Search for the cell housing the specified text and yield its (X, Y) center coordinate. 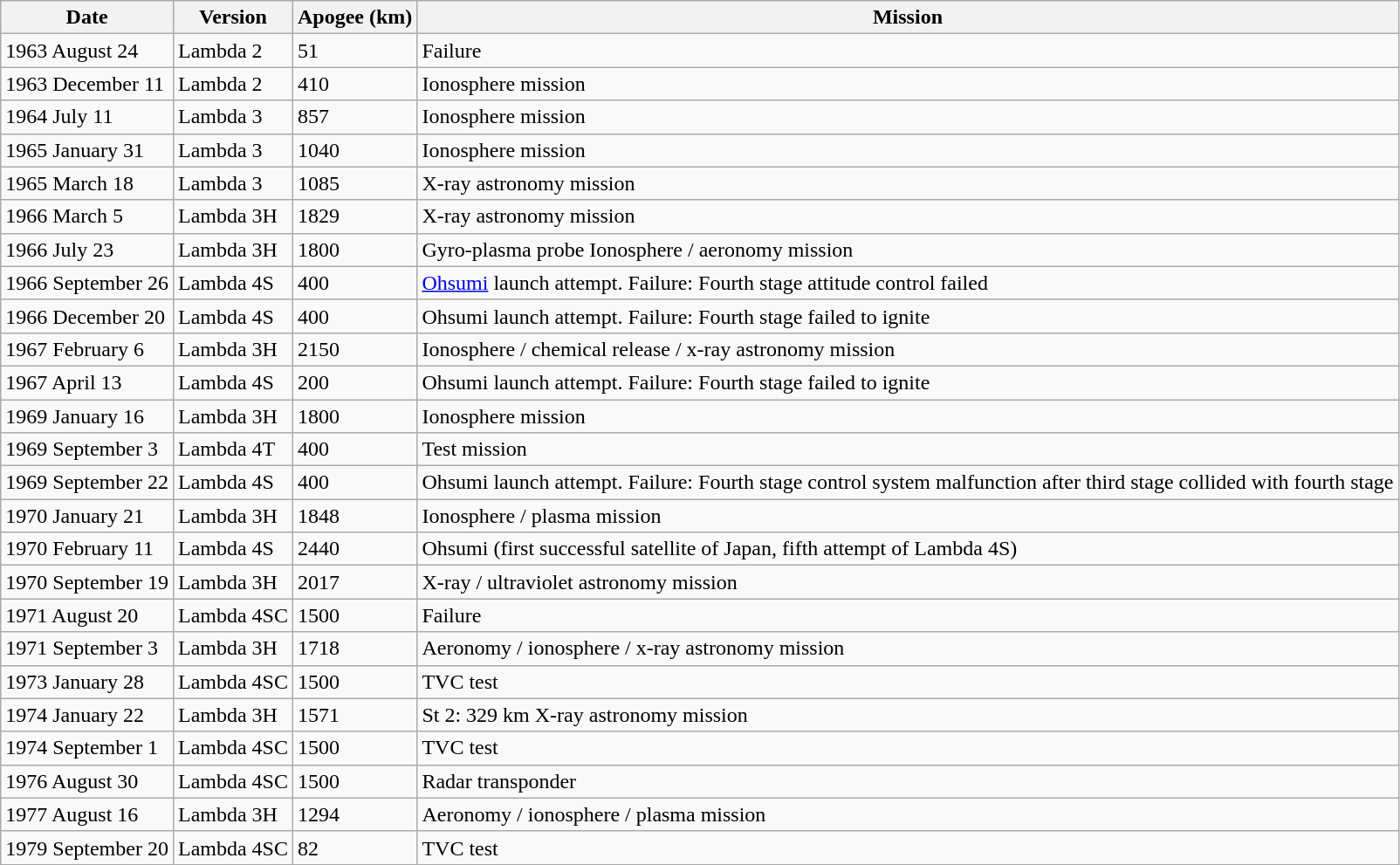
1966 December 20 (87, 316)
Aeronomy / ionosphere / plasma mission (908, 814)
Test mission (908, 450)
St 2: 329 km X-ray astronomy mission (908, 715)
1969 September 3 (87, 450)
1965 March 18 (87, 183)
Radar transponder (908, 781)
1970 January 21 (87, 516)
1085 (355, 183)
1967 April 13 (87, 382)
Version (232, 17)
Mission (908, 17)
410 (355, 84)
Date (87, 17)
857 (355, 117)
1977 August 16 (87, 814)
1979 September 20 (87, 848)
1571 (355, 715)
1974 January 22 (87, 715)
1965 January 31 (87, 150)
2150 (355, 349)
Apogee (km) (355, 17)
Ohsumi launch attempt. Failure: Fourth stage control system malfunction after third stage collided with fourth stage (908, 483)
1969 January 16 (87, 416)
1974 September 1 (87, 748)
1294 (355, 814)
1848 (355, 516)
1963 December 11 (87, 84)
1966 September 26 (87, 283)
2017 (355, 582)
1966 March 5 (87, 216)
Gyro-plasma probe Ionosphere / aeronomy mission (908, 250)
Ionosphere / chemical release / x-ray astronomy mission (908, 349)
Ohsumi launch attempt. Failure: Fourth stage attitude control failed (908, 283)
1970 February 11 (87, 549)
1040 (355, 150)
Lambda 4T (232, 450)
1964 July 11 (87, 117)
1971 September 3 (87, 649)
X-ray / ultraviolet astronomy mission (908, 582)
82 (355, 848)
2440 (355, 549)
1971 August 20 (87, 615)
Ionosphere / plasma mission (908, 516)
1973 January 28 (87, 682)
1829 (355, 216)
1963 August 24 (87, 51)
Aeronomy / ionosphere / x-ray astronomy mission (908, 649)
1970 September 19 (87, 582)
1969 September 22 (87, 483)
51 (355, 51)
1966 July 23 (87, 250)
Ohsumi (first successful satellite of Japan, fifth attempt of Lambda 4S) (908, 549)
1976 August 30 (87, 781)
200 (355, 382)
1718 (355, 649)
1967 February 6 (87, 349)
